Detect which cell encompasses the target text, then output its (X, Y) center coordinate. 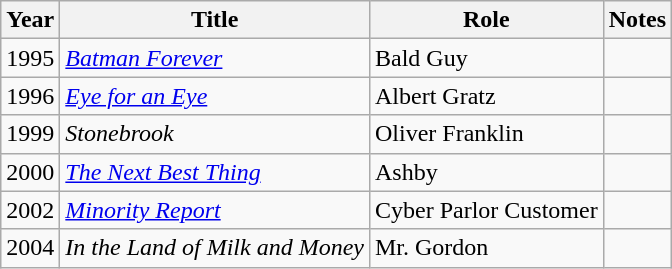
The Next Best Thing (215, 172)
1999 (30, 134)
Minority Report (215, 210)
Role (486, 20)
Cyber Parlor Customer (486, 210)
Albert Gratz (486, 96)
Notes (637, 20)
Ashby (486, 172)
1995 (30, 58)
2000 (30, 172)
Year (30, 20)
2004 (30, 248)
Bald Guy (486, 58)
Oliver Franklin (486, 134)
Eye for an Eye (215, 96)
Title (215, 20)
1996 (30, 96)
2002 (30, 210)
In the Land of Milk and Money (215, 248)
Stonebrook (215, 134)
Batman Forever (215, 58)
Mr. Gordon (486, 248)
